Return the [x, y] coordinate for the center point of the cell that contains the specified text.  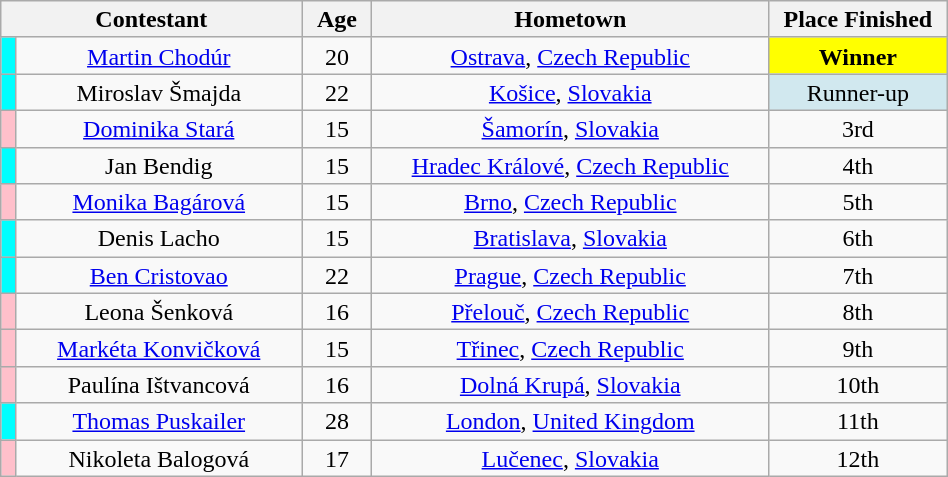
Třinec, Czech Republic [570, 348]
Dominika Stará [159, 128]
Winner [858, 56]
Leona Šenková [159, 312]
12th [858, 458]
Age [337, 20]
Jan Bendig [159, 166]
Denis Lacho [159, 238]
Miroslav Šmajda [159, 92]
Markéta Konvičková [159, 348]
Přelouč, Czech Republic [570, 312]
5th [858, 202]
Ben Cristovao [159, 276]
Paulína Ištvancová [159, 384]
3rd [858, 128]
Lučenec, Slovakia [570, 458]
Runner-up [858, 92]
Hometown [570, 20]
9th [858, 348]
Bratislava, Slovakia [570, 238]
20 [337, 56]
Martin Chodúr [159, 56]
Prague, Czech Republic [570, 276]
London, United Kingdom [570, 422]
17 [337, 458]
7th [858, 276]
Košice, Slovakia [570, 92]
6th [858, 238]
11th [858, 422]
Šamorín, Slovakia [570, 128]
Nikoleta Balogová [159, 458]
Dolná Krupá, Slovakia [570, 384]
Monika Bagárová [159, 202]
8th [858, 312]
Hradec Králové, Czech Republic [570, 166]
Thomas Puskailer [159, 422]
Place Finished [858, 20]
Ostrava, Czech Republic [570, 56]
28 [337, 422]
Brno, Czech Republic [570, 202]
Contestant [152, 20]
10th [858, 384]
4th [858, 166]
